Locate the cell with the specified text and output its (X, Y) center coordinate. 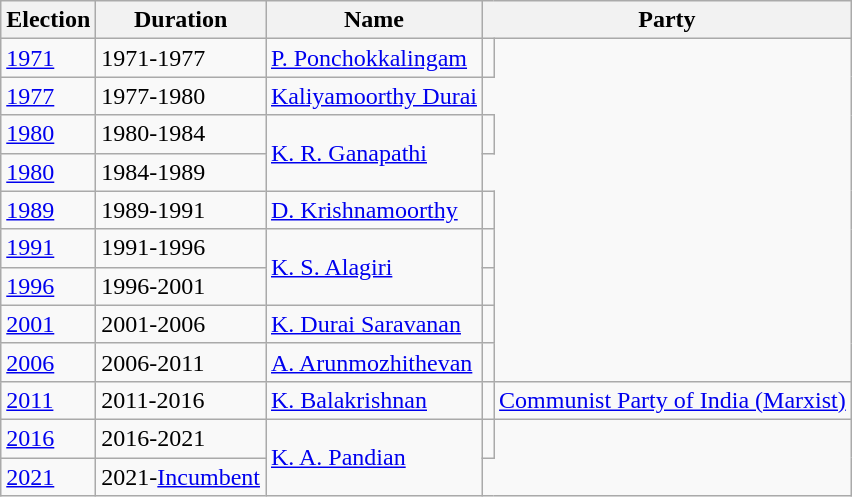
2006 (48, 362)
1989 (48, 210)
A. Arunmozhithevan (374, 362)
2021-Incumbent (181, 477)
P. Ponchokkalingam (374, 58)
2006-2011 (181, 362)
2011 (48, 400)
1996-2001 (181, 286)
K. A. Pandian (374, 457)
1980-1984 (181, 134)
2021 (48, 477)
1971-1977 (181, 58)
1971 (48, 58)
2016 (48, 438)
1991-1996 (181, 248)
1989-1991 (181, 210)
2016-2021 (181, 438)
D. Krishnamoorthy (374, 210)
K. S. Alagiri (374, 267)
1977 (48, 96)
Kaliyamoorthy Durai (374, 96)
1984-1989 (181, 172)
Party (668, 20)
Duration (181, 20)
K. Durai Saravanan (374, 324)
K. R. Ganapathi (374, 153)
1977-1980 (181, 96)
Election (48, 20)
2011-2016 (181, 400)
1991 (48, 248)
2001 (48, 324)
Communist Party of India (Marxist) (673, 400)
Name (374, 20)
K. Balakrishnan (374, 400)
2001-2006 (181, 324)
1996 (48, 286)
